Provide the (X, Y) coordinate of the cell's center where the given text is located.  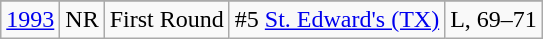
First Round (166, 20)
1993 (30, 20)
L, 69–71 (494, 20)
NR (82, 20)
#5 St. Edward's (TX) (336, 20)
